Pinpoint the cell where the given text exists, returning its (X, Y) midpoint coordinate. 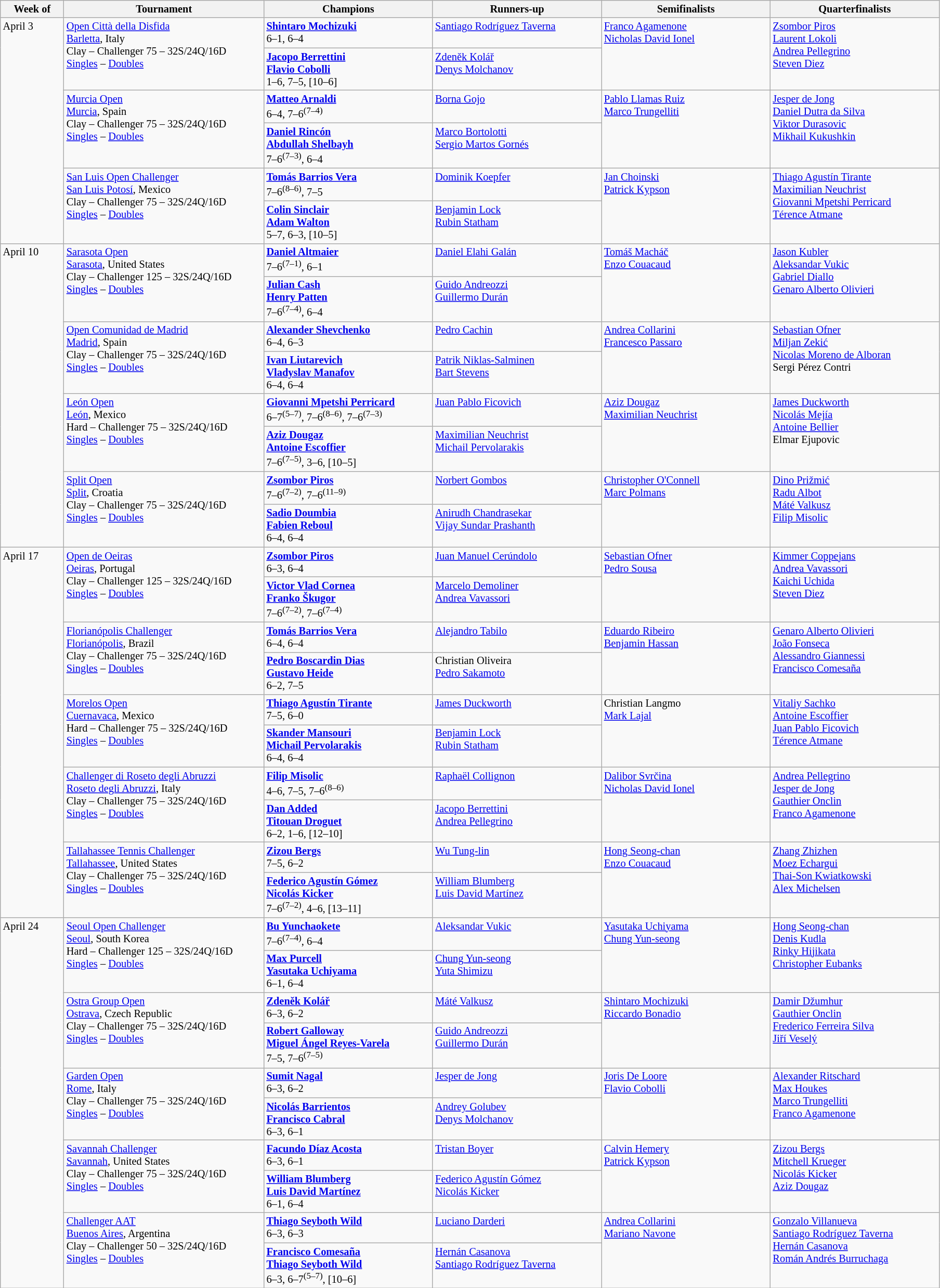
Andrea Collarini Francesco Passaro (686, 358)
Zdeněk Kolář Denys Molchanov (517, 69)
William Blumberg Luis David Martínez6–1, 6–4 (348, 1191)
Zizou Bergs7–5, 6–2 (348, 857)
Jacopo Berrettini Andrea Pellegrino (517, 821)
Seoul Open ChallengerSeoul, South Korea Hard – Challenger 125 – 32S/24Q/16DSingles – Doubles (164, 955)
Sebastian Ofner Pedro Sousa (686, 584)
Borna Gojo (517, 106)
Pablo Llamas Ruiz Marco Trungelliti (686, 129)
April 10 (32, 395)
Franco Agamenone Nicholas David Ionel (686, 54)
Yasutaka Uchiyama Chung Yun-seong (686, 955)
Alejandro Tabilo (517, 637)
Runners-up (517, 9)
Pedro Boscardin Dias Gustavo Heide6–2, 7–5 (348, 673)
Skander Mansouri Michail Pervolarakis6–4, 6–4 (348, 746)
Jacopo Berrettini Flavio Cobolli1–6, 7–5, [10–6] (348, 69)
Luciano Darderi (517, 1228)
Dino Prižmić Radu Albot Máté Valkusz Filip Misolic (855, 510)
Zhang Zhizhen Moez Echargui Thai-Son Kwiatkowski Alex Michelsen (855, 880)
Christopher O'Connell Marc Polmans (686, 510)
Wu Tung-lin (517, 857)
Open Città della DisfidaBarletta, Italy Clay – Challenger 75 – 32S/24Q/16DSingles – Doubles (164, 54)
Tournament (164, 9)
Jason Kubler Aleksandar Vukic Gabriel Diallo Genaro Alberto Olivieri (855, 282)
Juan Pablo Ficovich (517, 410)
Dominik Koepfer (517, 184)
Dalibor Svrčina Nicholas David Ionel (686, 805)
Robert Galloway Miguel Ángel Reyes-Varela7–5, 7–6(7–5) (348, 1045)
Victor Vlad Cornea Franko Škugor7–6(7–2), 7–6(7–4) (348, 599)
Nicolás Barrientos Francisco Cabral6–3, 6–1 (348, 1119)
Semifinalists (686, 9)
Christian Oliveira Pedro Sakamoto (517, 673)
Hernán Casanova Santiago Rodríguez Taverna (517, 1266)
Jan Choinski Patrick Kypson (686, 206)
Quarterfinalists (855, 9)
Aleksandar Vukic (517, 934)
Shintaro Mochizuki6–1, 6–4 (348, 33)
Marcelo Demoliner Andrea Vavassori (517, 599)
Alexander Shevchenko6–4, 6–3 (348, 336)
James Duckworth Nicolás Mejía Antoine Bellier Elmar Ejupovic (855, 433)
Daniel Altmaier7–6(7–1), 6–1 (348, 260)
Tomáš Macháč Enzo Couacaud (686, 282)
Eduardo Ribeiro Benjamin Hassan (686, 658)
Hong Seong-chan Enzo Couacaud (686, 880)
Jesper de Jong Daniel Dutra da Silva Viktor Durasovic Mikhail Kukushkin (855, 129)
Sumit Nagal6–3, 6–2 (348, 1083)
León OpenLeón, Mexico Hard – Challenger 75 – 32S/24Q/16DSingles – Doubles (164, 433)
Vitaliy Sachko Antoine Escoffier Juan Pablo Ficovich Térence Atmane (855, 730)
Open de OeirasOeiras, Portugal Clay – Challenger 125 – 32S/24Q/16DSingles – Doubles (164, 584)
Morelos OpenCuernavaca, Mexico Hard – Challenger 75 – 32S/24Q/16DSingles – Doubles (164, 730)
April 17 (32, 732)
Thiago Seyboth Wild6–3, 6–3 (348, 1228)
Federico Agustín Gómez Nicolás Kicker (517, 1191)
Zizou Bergs Mitchell Krueger Nicolás Kicker Aziz Dougaz (855, 1176)
April 3 (32, 131)
Florianópolis ChallengerFlorianópolis, Brazil Clay – Challenger 75 – 32S/24Q/16DSingles – Doubles (164, 658)
Garden OpenRome, Italy Clay – Challenger 75 – 32S/24Q/16DSingles – Doubles (164, 1103)
Tomás Barrios Vera6–4, 6–4 (348, 637)
Federico Agustín Gómez Nicolás Kicker7–6(7–2), 4–6, [13–11] (348, 894)
Andrey Golubev Denys Molchanov (517, 1119)
Facundo Díaz Acosta6–3, 6–1 (348, 1155)
Anirudh Chandrasekar Vijay Sundar Prashanth (517, 526)
Máté Valkusz (517, 1008)
Colin Sinclair Adam Walton5–7, 6–3, [10–5] (348, 222)
Genaro Alberto Olivieri João Fonseca Alessandro Giannessi Francisco Comesaña (855, 658)
Daniel Elahi Galán (517, 260)
Kimmer Coppejans Andrea Vavassori Kaichi Uchida Steven Diez (855, 584)
Challenger AATBuenos Aires, Argentina Clay – Challenger 50 – 32S/24Q/16DSingles – Doubles (164, 1250)
Giovanni Mpetshi Perricard6–7(5–7), 7–6(8–6), 7–6(7–3) (348, 410)
Sebastian Ofner Miljan Zekić Nicolas Moreno de Alboran Sergi Pérez Contri (855, 358)
Francisco Comesaña Thiago Seyboth Wild6–3, 6–7(5–7), [10–6] (348, 1266)
Andrea Collarini Mariano Navone (686, 1250)
Zsombor Piros7–6(7–2), 7–6(11–9) (348, 488)
Split OpenSplit, Croatia Clay – Challenger 75 – 32S/24Q/16DSingles – Doubles (164, 510)
Murcia OpenMurcia, Spain Clay – Challenger 75 – 32S/24Q/16DSingles – Doubles (164, 129)
Dan Added Titouan Droguet6–2, 1–6, [12–10] (348, 821)
Champions (348, 9)
Jesper de Jong (517, 1083)
Challenger di Roseto degli AbruzziRoseto degli Abruzzi, Italy Clay – Challenger 75 – 32S/24Q/16DSingles – Doubles (164, 805)
Tomás Barrios Vera7–6(8–6), 7–5 (348, 184)
Tristan Boyer (517, 1155)
Marco Bortolotti Sergio Martos Gornés (517, 146)
Savannah ChallengerSavannah, United States Clay – Challenger 75 – 32S/24Q/16DSingles – Doubles (164, 1176)
Andrea Pellegrino Jesper de Jong Gauthier Onclin Franco Agamenone (855, 805)
Maximilian Neuchrist Michail Pervolarakis (517, 449)
Christian Langmo Mark Lajal (686, 730)
Pedro Cachin (517, 336)
Chung Yun-seong Yuta Shimizu (517, 971)
Santiago Rodríguez Taverna (517, 33)
Joris De Loore Flavio Cobolli (686, 1103)
Thiago Agustín Tirante7–5, 6–0 (348, 709)
Zdeněk Kolář6–3, 6–2 (348, 1008)
Bu Yunchaokete7–6(7–4), 6–4 (348, 934)
Zsombor Piros Laurent Lokoli Andrea Pellegrino Steven Diez (855, 54)
Alexander Ritschard Max Houkes Marco Trungelliti Franco Agamenone (855, 1103)
Tallahassee Tennis ChallengerTallahassee, United States Clay – Challenger 75 – 32S/24Q/16DSingles – Doubles (164, 880)
Shintaro Mochizuki Riccardo Bonadio (686, 1031)
James Duckworth (517, 709)
Aziz Dougaz Maximilian Neuchrist (686, 433)
Open Comunidad de MadridMadrid, Spain Clay – Challenger 75 – 32S/24Q/16DSingles – Doubles (164, 358)
Filip Misolic4–6, 7–5, 7–6(8–6) (348, 783)
Week of (32, 9)
Hong Seong-chan Denis Kudla Rinky Hijikata Christopher Eubanks (855, 955)
Max Purcell Yasutaka Uchiyama6–1, 6–4 (348, 971)
Ostra Group OpenOstrava, Czech Republic Clay – Challenger 75 – 32S/24Q/16DSingles – Doubles (164, 1031)
April 24 (32, 1102)
William Blumberg Luis David Martínez (517, 894)
Ivan Liutarevich Vladyslav Manafov6–4, 6–4 (348, 372)
Julian Cash Henry Patten7–6(7–4), 6–4 (348, 298)
Raphaël Collignon (517, 783)
Zsombor Piros6–3, 6–4 (348, 562)
Patrik Niklas-Salminen Bart Stevens (517, 372)
San Luis Open ChallengerSan Luis Potosí, Mexico Clay – Challenger 75 – 32S/24Q/16DSingles – Doubles (164, 206)
Matteo Arnaldi6–4, 7–6(7–4) (348, 106)
Aziz Dougaz Antoine Escoffier7–6(7–5), 3–6, [10–5] (348, 449)
Daniel Rincón Abdullah Shelbayh7–6(7–3), 6–4 (348, 146)
Gonzalo Villanueva Santiago Rodríguez Taverna Hernán Casanova Román Andrés Burruchaga (855, 1250)
Calvin Hemery Patrick Kypson (686, 1176)
Juan Manuel Cerúndolo (517, 562)
Norbert Gombos (517, 488)
Thiago Agustín Tirante Maximilian Neuchrist Giovanni Mpetshi Perricard Térence Atmane (855, 206)
Damir Džumhur Gauthier Onclin Frederico Ferreira Silva Jiří Veselý (855, 1031)
Sadio Doumbia Fabien Reboul6–4, 6–4 (348, 526)
Sarasota OpenSarasota, United States Clay – Challenger 125 – 32S/24Q/16DSingles – Doubles (164, 282)
